Capture the cell that displays the provided text and extract its (X, Y) central coordinate. 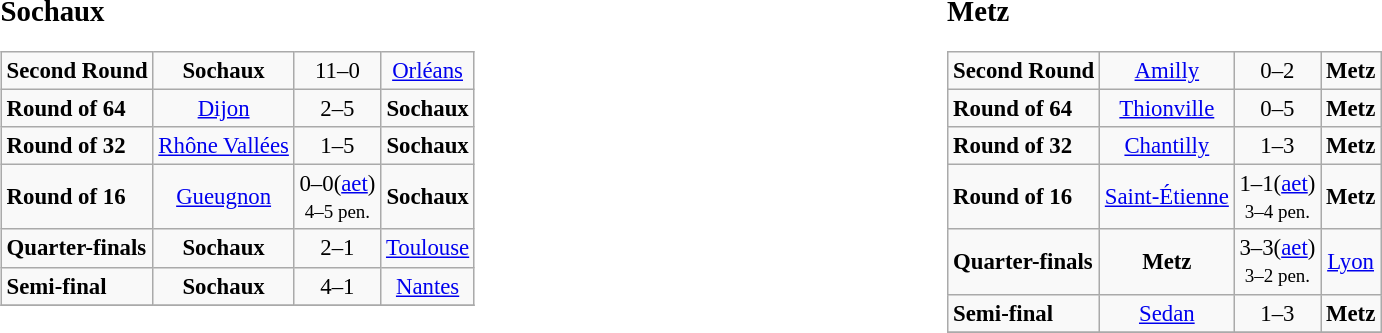
Gueugnon (224, 198)
4–1 (338, 286)
2–1 (338, 248)
1–5 (338, 146)
Amilly (1168, 71)
Rhône Vallées (224, 146)
1–1(aet) 3–4 pen. (1278, 198)
Lyon (1351, 262)
Orléans (428, 71)
11–0 (338, 71)
0–0(aet) 4–5 pen. (338, 198)
2–5 (338, 109)
Chantilly (1168, 146)
Sedan (1168, 313)
0–5 (1278, 109)
Saint-Étienne (1168, 198)
Nantes (428, 286)
0–2 (1278, 71)
3–3(aet) 3–2 pen. (1278, 262)
Thionville (1168, 109)
Toulouse (428, 248)
Dijon (224, 109)
